Identify which cell holds the provided text, then report its (X, Y) central coordinate. 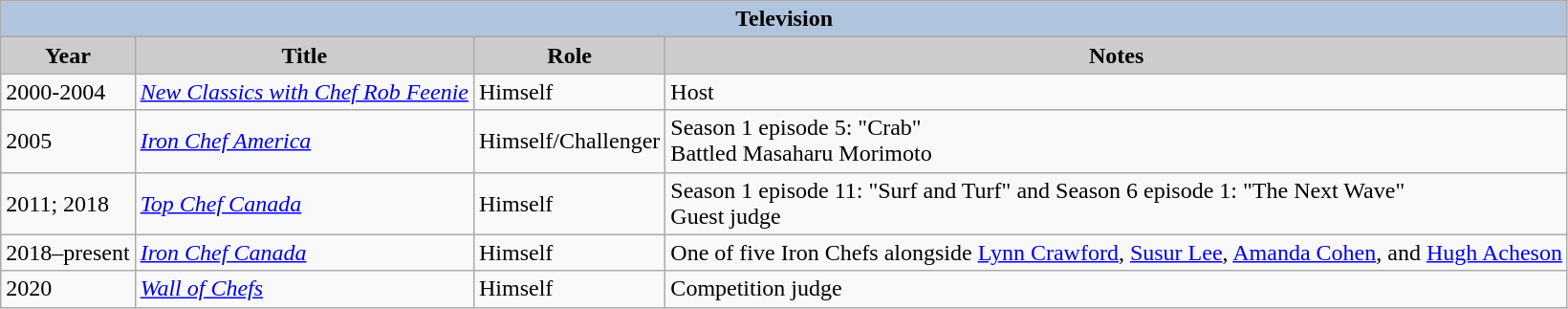
Himself/Challenger (569, 142)
Host (1117, 92)
Year (68, 55)
New Classics with Chef Rob Feenie (304, 92)
Role (569, 55)
Notes (1117, 55)
Season 1 episode 5: "Crab" Battled Masaharu Morimoto (1117, 142)
Wall of Chefs (304, 289)
2011; 2018 (68, 203)
Top Chef Canada (304, 203)
Iron Chef America (304, 142)
Iron Chef Canada (304, 253)
2020 (68, 289)
2018–present (68, 253)
Title (304, 55)
2005 (68, 142)
One of five Iron Chefs alongside Lynn Crawford, Susur Lee, Amanda Cohen, and Hugh Acheson (1117, 253)
Television (784, 19)
Season 1 episode 11: "Surf and Turf" and Season 6 episode 1: "The Next Wave" Guest judge (1117, 203)
2000-2004 (68, 92)
Competition judge (1117, 289)
